Pinpoint the cell where the given text exists, returning its [x, y] midpoint coordinate. 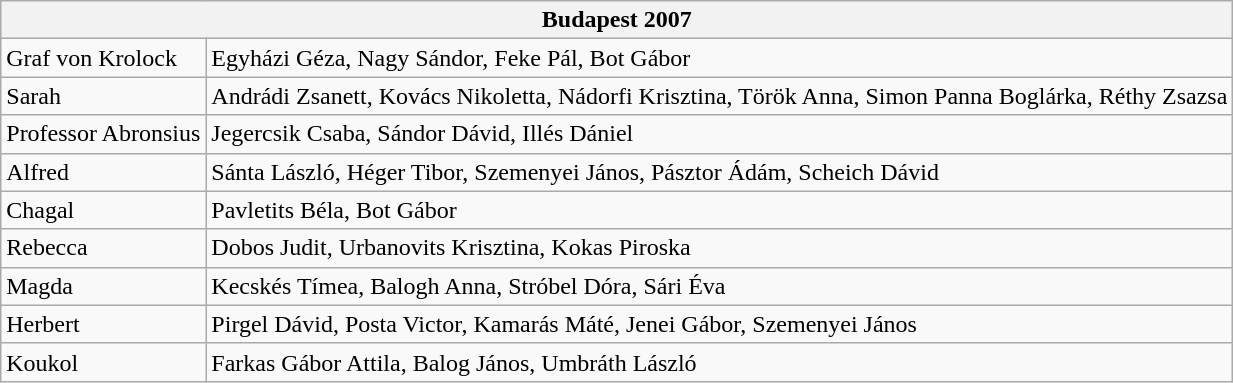
Jegercsik Csaba, Sándor Dávid, Illés Dániel [720, 134]
Sánta László, Héger Tibor, Szemenyei János, Pásztor Ádám, Scheich Dávid [720, 172]
Professor Abronsius [104, 134]
Pirgel Dávid, Posta Victor, Kamarás Máté, Jenei Gábor, Szemenyei János [720, 324]
Kecskés Tímea, Balogh Anna, Stróbel Dóra, Sári Éva [720, 286]
Magda [104, 286]
Herbert [104, 324]
Rebecca [104, 248]
Farkas Gábor Attila, Balog János, Umbráth László [720, 362]
Koukol [104, 362]
Budapest 2007 [617, 20]
Dobos Judit, Urbanovits Krisztina, Kokas Piroska [720, 248]
Alfred [104, 172]
Pavletits Béla, Bot Gábor [720, 210]
Andrádi Zsanett, Kovács Nikoletta, Nádorfi Krisztina, Török Anna, Simon Panna Boglárka, Réthy Zsazsa [720, 96]
Graf von Krolock [104, 58]
Egyházi Géza, Nagy Sándor, Feke Pál, Bot Gábor [720, 58]
Sarah [104, 96]
Chagal [104, 210]
